Pinpoint the cell where the given text exists, returning its (X, Y) midpoint coordinate. 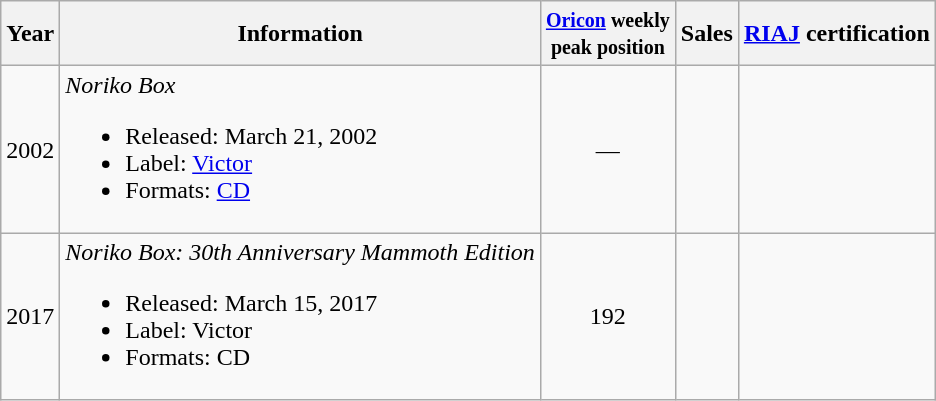
RIAJ certification (836, 34)
Noriko Box: 30th Anniversary Mammoth EditionReleased: March 15, 2017Label: VictorFormats: CD (300, 316)
Sales (706, 34)
Year (30, 34)
2017 (30, 316)
— (608, 150)
2002 (30, 150)
Noriko BoxReleased: March 21, 2002Label: VictorFormats: CD (300, 150)
Information (300, 34)
Oricon weeklypeak position (608, 34)
192 (608, 316)
